Identify which cell holds the provided text, then report its (x, y) central coordinate. 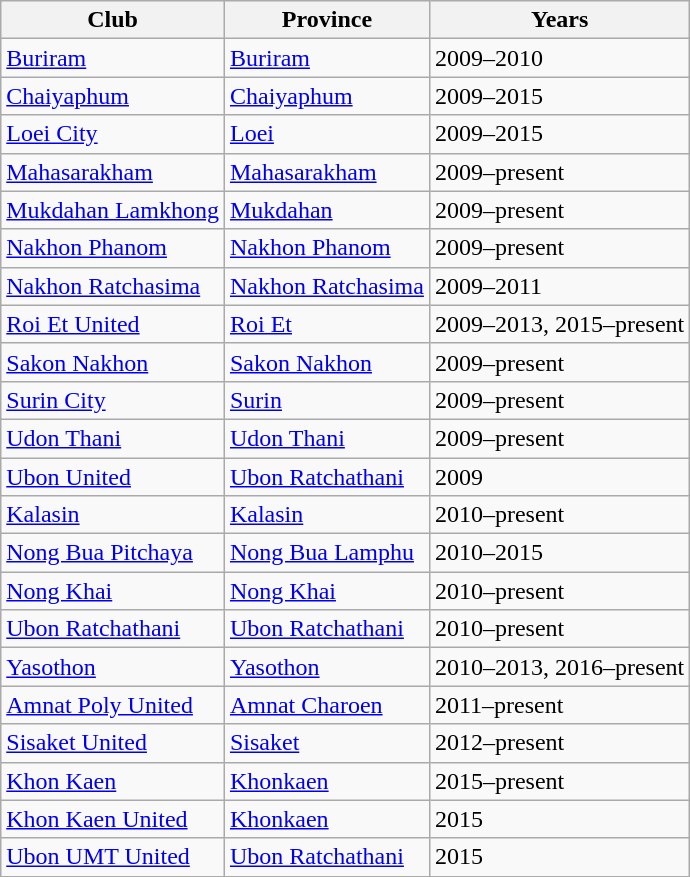
2010–2015 (559, 553)
Khon Kaen United (113, 819)
Ubon UMT United (113, 857)
Sisaket (326, 743)
2009–2013, 2015–present (559, 324)
Province (326, 20)
Mukdahan (326, 210)
2009 (559, 477)
Roi Et United (113, 324)
2012–present (559, 743)
2009–2011 (559, 286)
2011–present (559, 705)
Mukdahan Lamkhong (113, 210)
2009–2010 (559, 58)
Surin City (113, 400)
Years (559, 20)
Amnat Poly United (113, 705)
2010–2013, 2016–present (559, 667)
Nong Bua Pitchaya (113, 553)
2015–present (559, 781)
Ubon United (113, 477)
Surin (326, 400)
Roi Et (326, 324)
Sisaket United (113, 743)
Khon Kaen (113, 781)
Club (113, 20)
Amnat Charoen (326, 705)
Loei City (113, 134)
Loei (326, 134)
Nong Bua Lamphu (326, 553)
